For the text-containing cell, return its midpoint in (X, Y) coordinate format. 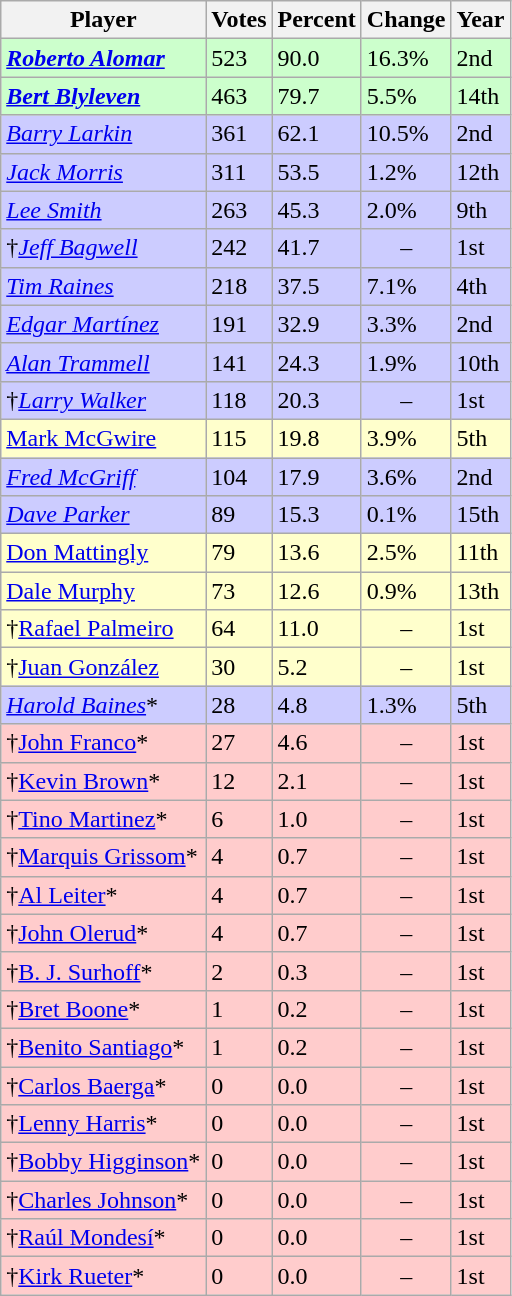
73 (239, 591)
†Marquis Grissom* (104, 857)
1.0 (316, 819)
4.8 (316, 705)
†Bobby Higginson* (104, 1162)
†Benito Santiago* (104, 1047)
3.6% (406, 477)
218 (239, 286)
104 (239, 477)
†Juan González (104, 667)
†Tino Martinez* (104, 819)
0.1% (406, 515)
0.3 (316, 971)
463 (239, 96)
Barry Larkin (104, 134)
17.9 (316, 477)
12.6 (316, 591)
64 (239, 629)
Dale Murphy (104, 591)
41.7 (316, 248)
5.2 (316, 667)
Roberto Alomar (104, 58)
†Charles Johnson* (104, 1200)
0.9% (406, 591)
Player (104, 20)
10.5% (406, 134)
†Carlos Baerga* (104, 1085)
28 (239, 705)
32.9 (316, 324)
1.9% (406, 362)
115 (239, 438)
263 (239, 210)
19.8 (316, 438)
24.3 (316, 362)
†Jeff Bagwell (104, 248)
191 (239, 324)
11th (480, 553)
†John Franco* (104, 743)
79.7 (316, 96)
†Rafael Palmeiro (104, 629)
62.1 (316, 134)
361 (239, 134)
15th (480, 515)
Dave Parker (104, 515)
Don Mattingly (104, 553)
90.0 (316, 58)
Votes (239, 20)
45.3 (316, 210)
118 (239, 400)
1.2% (406, 172)
†Lenny Harris* (104, 1124)
2.1 (316, 781)
10th (480, 362)
16.3% (406, 58)
3.3% (406, 324)
†Kevin Brown* (104, 781)
†Larry Walker (104, 400)
Alan Trammell (104, 362)
†Al Leiter* (104, 895)
1.3% (406, 705)
14th (480, 96)
5.5% (406, 96)
13.6 (316, 553)
2.5% (406, 553)
12th (480, 172)
4.6 (316, 743)
2.0% (406, 210)
6 (239, 819)
†B. J. Surhoff* (104, 971)
Edgar Martínez (104, 324)
†John Olerud* (104, 933)
Bert Blyleven (104, 96)
242 (239, 248)
4th (480, 286)
11.0 (316, 629)
30 (239, 667)
†Kirk Rueter* (104, 1276)
3.9% (406, 438)
Change (406, 20)
Percent (316, 20)
Harold Baines* (104, 705)
37.5 (316, 286)
141 (239, 362)
89 (239, 515)
Year (480, 20)
Mark McGwire (104, 438)
Tim Raines (104, 286)
13th (480, 591)
523 (239, 58)
53.5 (316, 172)
79 (239, 553)
15.3 (316, 515)
Fred McGriff (104, 477)
†Raúl Mondesí* (104, 1238)
311 (239, 172)
2 (239, 971)
†Bret Boone* (104, 1009)
7.1% (406, 286)
27 (239, 743)
Lee Smith (104, 210)
20.3 (316, 400)
9th (480, 210)
12 (239, 781)
Jack Morris (104, 172)
